Capture the cell that displays the provided text and extract its (X, Y) central coordinate. 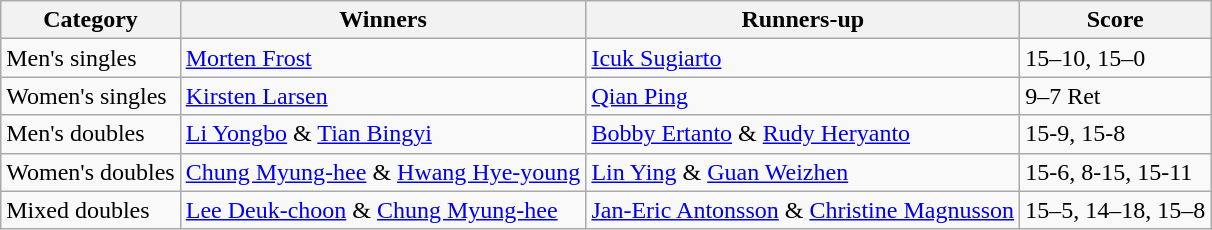
Chung Myung-hee & Hwang Hye-young (383, 172)
Score (1116, 20)
Mixed doubles (90, 210)
15–5, 14–18, 15–8 (1116, 210)
Women's doubles (90, 172)
Qian Ping (803, 96)
Morten Frost (383, 58)
15-9, 15-8 (1116, 134)
Li Yongbo & Tian Bingyi (383, 134)
Jan-Eric Antonsson & Christine Magnusson (803, 210)
15-6, 8-15, 15-11 (1116, 172)
Men's doubles (90, 134)
Kirsten Larsen (383, 96)
Lin Ying & Guan Weizhen (803, 172)
Icuk Sugiarto (803, 58)
Winners (383, 20)
Runners-up (803, 20)
Men's singles (90, 58)
Category (90, 20)
9–7 Ret (1116, 96)
Bobby Ertanto & Rudy Heryanto (803, 134)
Women's singles (90, 96)
15–10, 15–0 (1116, 58)
Lee Deuk-choon & Chung Myung-hee (383, 210)
